For the text-containing cell, return its midpoint in (x, y) coordinate format. 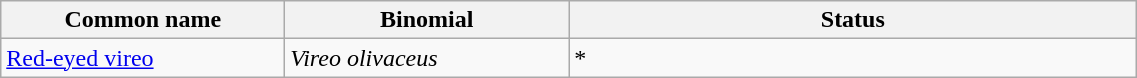
* (853, 58)
Vireo olivaceus (427, 58)
Status (853, 20)
Common name (143, 20)
Red-eyed vireo (143, 58)
Binomial (427, 20)
